Return (X, Y) of the center of cell containing provided text 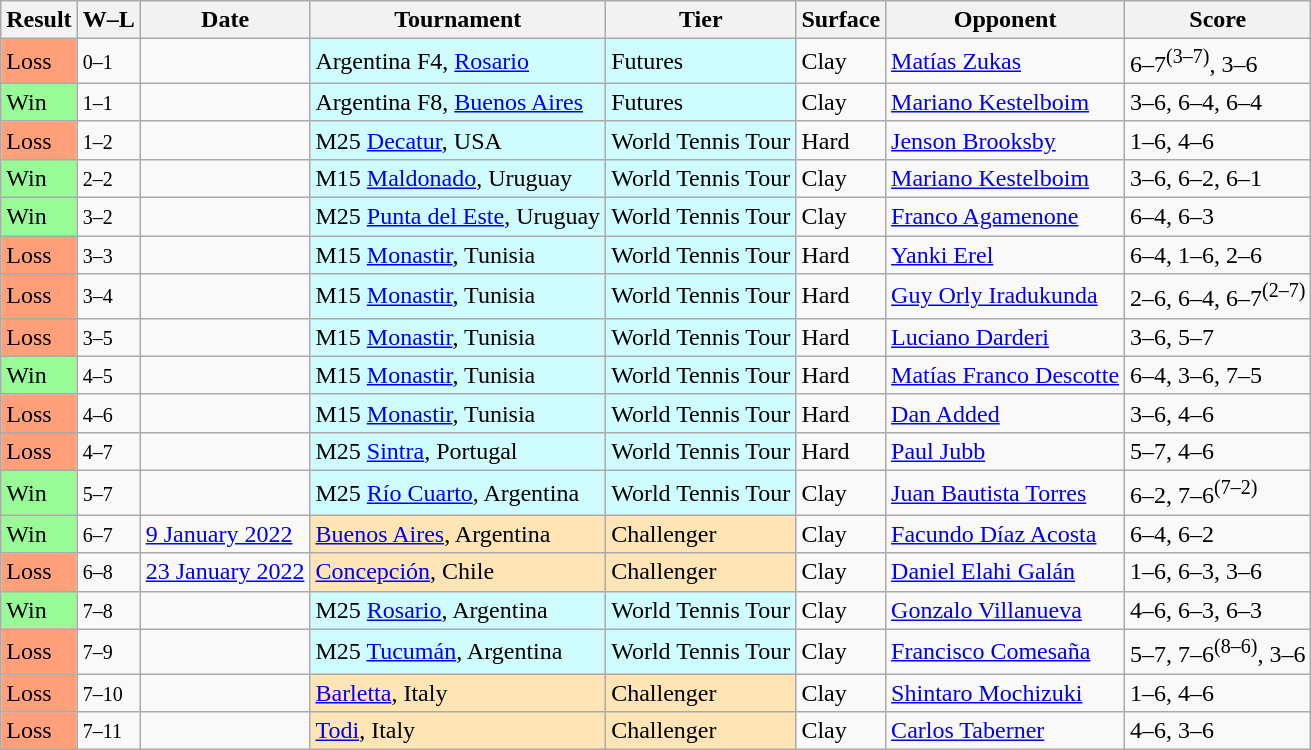
M15 Maldonado, Uruguay (458, 178)
Barletta, Italy (458, 693)
Argentina F4, Rosario (458, 62)
Surface (841, 20)
4–6, 6–3, 6–3 (1218, 610)
3–6, 6–2, 6–1 (1218, 178)
3–3 (108, 255)
4–6, 3–6 (1218, 731)
6–4, 6–3 (1218, 217)
7–11 (108, 731)
6–4, 6–2 (1218, 534)
6–7(3–7), 3–6 (1218, 62)
4–5 (108, 375)
Paul Jubb (1006, 451)
3–6, 4–6 (1218, 413)
Tier (701, 20)
Date (225, 20)
23 January 2022 (225, 572)
3–6, 5–7 (1218, 337)
W–L (108, 20)
Luciano Darderi (1006, 337)
Guy Orly Iradukunda (1006, 296)
2–2 (108, 178)
M25 Tucumán, Argentina (458, 652)
Matías Franco Descotte (1006, 375)
1–1 (108, 102)
Franco Agamenone (1006, 217)
Yanki Erel (1006, 255)
1–6, 6–3, 3–6 (1218, 572)
M25 Punta del Este, Uruguay (458, 217)
7–9 (108, 652)
Argentina F8, Buenos Aires (458, 102)
Matías Zukas (1006, 62)
M25 Rosario, Argentina (458, 610)
0–1 (108, 62)
3–6, 6–4, 6–4 (1218, 102)
Daniel Elahi Galán (1006, 572)
6–2, 7–6(7–2) (1218, 492)
4–6 (108, 413)
5–7, 4–6 (1218, 451)
1–2 (108, 140)
Score (1218, 20)
7–10 (108, 693)
Tournament (458, 20)
Todi, Italy (458, 731)
M25 Decatur, USA (458, 140)
Jenson Brooksby (1006, 140)
3–5 (108, 337)
Buenos Aires, Argentina (458, 534)
5–7, 7–6(8–6), 3–6 (1218, 652)
3–4 (108, 296)
6–7 (108, 534)
Francisco Comesaña (1006, 652)
Result (39, 20)
Shintaro Mochizuki (1006, 693)
Juan Bautista Torres (1006, 492)
4–7 (108, 451)
6–8 (108, 572)
Dan Added (1006, 413)
6–4, 1–6, 2–6 (1218, 255)
5–7 (108, 492)
Opponent (1006, 20)
Concepción, Chile (458, 572)
Facundo Díaz Acosta (1006, 534)
7–8 (108, 610)
M25 Sintra, Portugal (458, 451)
9 January 2022 (225, 534)
Gonzalo Villanueva (1006, 610)
3–2 (108, 217)
M25 Río Cuarto, Argentina (458, 492)
2–6, 6–4, 6–7(2–7) (1218, 296)
6–4, 3–6, 7–5 (1218, 375)
Carlos Taberner (1006, 731)
